Scan for the cell matching the given text and deliver its (x, y) coordinate at center. 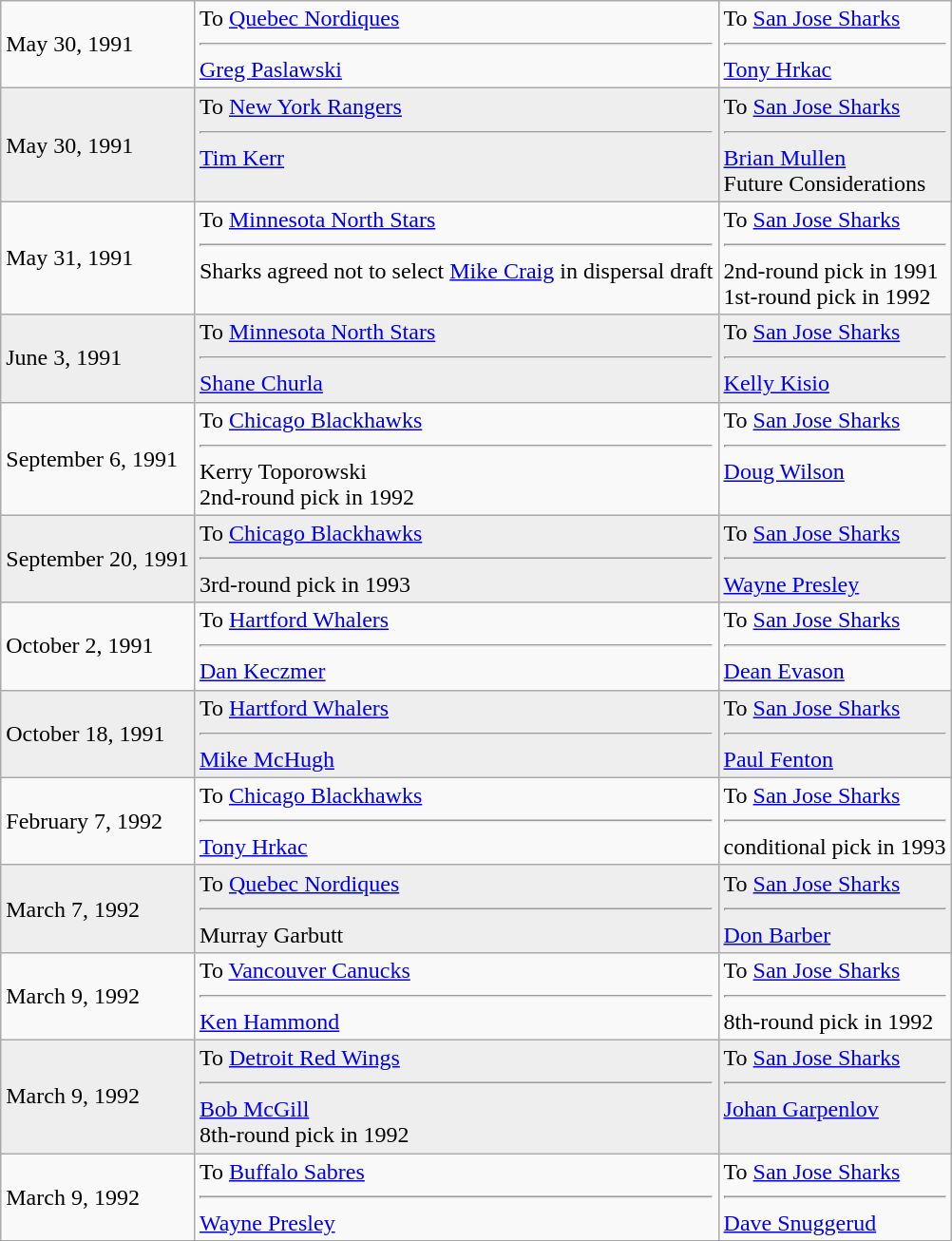
To San Jose Sharks Kelly Kisio (834, 358)
To San Jose Sharks Paul Fenton (834, 734)
To San Jose Sharks Tony Hrkac (834, 45)
To New York Rangers Tim Kerr (456, 144)
To San Jose Sharks Brian Mullen Future Considerations (834, 144)
To Minnesota North Stars Shane Churla (456, 358)
To San Jose Sharks 2nd-round pick in 1991 1st-round pick in 1992 (834, 258)
To San Jose Sharks 8th-round pick in 1992 (834, 996)
To San Jose Sharks Johan Garpenlov (834, 1097)
To Quebec Nordiques Greg Paslawski (456, 45)
To Hartford Whalers Dan Keczmer (456, 646)
October 2, 1991 (98, 646)
February 7, 1992 (98, 821)
To Buffalo Sabres Wayne Presley (456, 1197)
To Vancouver Canucks Ken Hammond (456, 996)
To Detroit Red Wings Bob McGill 8th-round pick in 1992 (456, 1097)
To San Jose Sharks Wayne Presley (834, 559)
To Chicago Blackhawks Kerry Toporowski 2nd-round pick in 1992 (456, 458)
September 6, 1991 (98, 458)
May 31, 1991 (98, 258)
To Quebec Nordiques Murray Garbutt (456, 908)
To San Jose Sharks Don Barber (834, 908)
To Minnesota North Stars Sharks agreed not to select Mike Craig in dispersal draft (456, 258)
October 18, 1991 (98, 734)
To San Jose Sharks Doug Wilson (834, 458)
To Chicago Blackhawks 3rd-round pick in 1993 (456, 559)
To San Jose Sharks Dean Evason (834, 646)
March 7, 1992 (98, 908)
To San Jose Sharks conditional pick in 1993 (834, 821)
June 3, 1991 (98, 358)
To San Jose Sharks Dave Snuggerud (834, 1197)
To Chicago Blackhawks Tony Hrkac (456, 821)
To Hartford Whalers Mike McHugh (456, 734)
September 20, 1991 (98, 559)
